Determine the (x, y) coordinate at the center of the cell enclosing the given text.  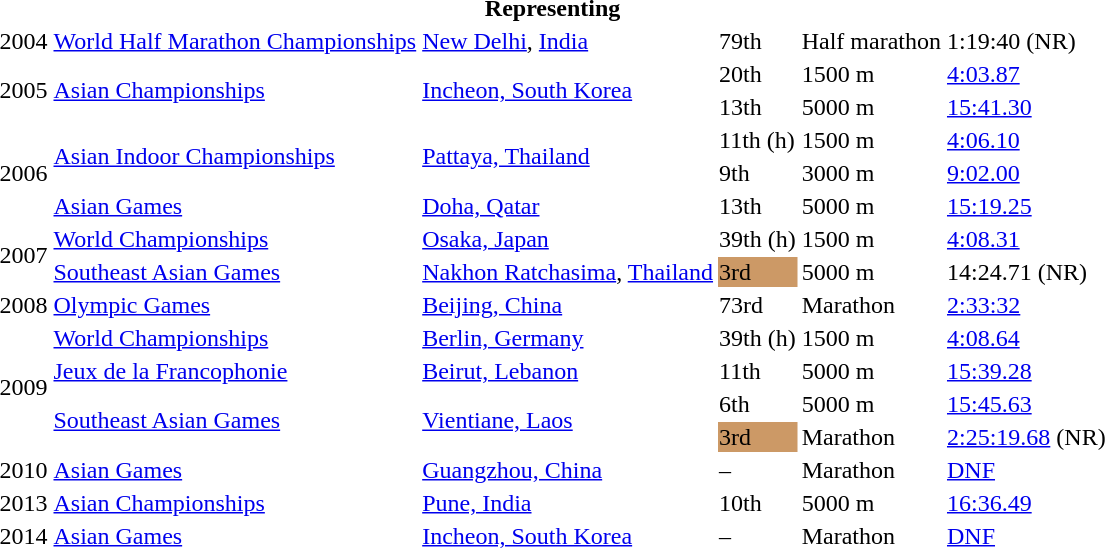
Half marathon (871, 41)
Asian Indoor Championships (235, 156)
73rd (758, 305)
Vientiane, Laos (568, 420)
Nakhon Ratchasima, Thailand (568, 272)
10th (758, 503)
World Half Marathon Championships (235, 41)
Berlin, Germany (568, 338)
Beijing, China (568, 305)
Incheon, South Korea (568, 90)
9th (758, 173)
Jeux de la Francophonie (235, 371)
Doha, Qatar (568, 206)
6th (758, 404)
Osaka, Japan (568, 239)
Guangzhou, China (568, 470)
3000 m (871, 173)
11th (h) (758, 140)
79th (758, 41)
– (758, 470)
Pattaya, Thailand (568, 156)
20th (758, 74)
New Delhi, India (568, 41)
11th (758, 371)
Pune, India (568, 503)
Olympic Games (235, 305)
Beirut, Lebanon (568, 371)
